Extract the [X, Y] coordinate from the center of the cell holding the provided text.  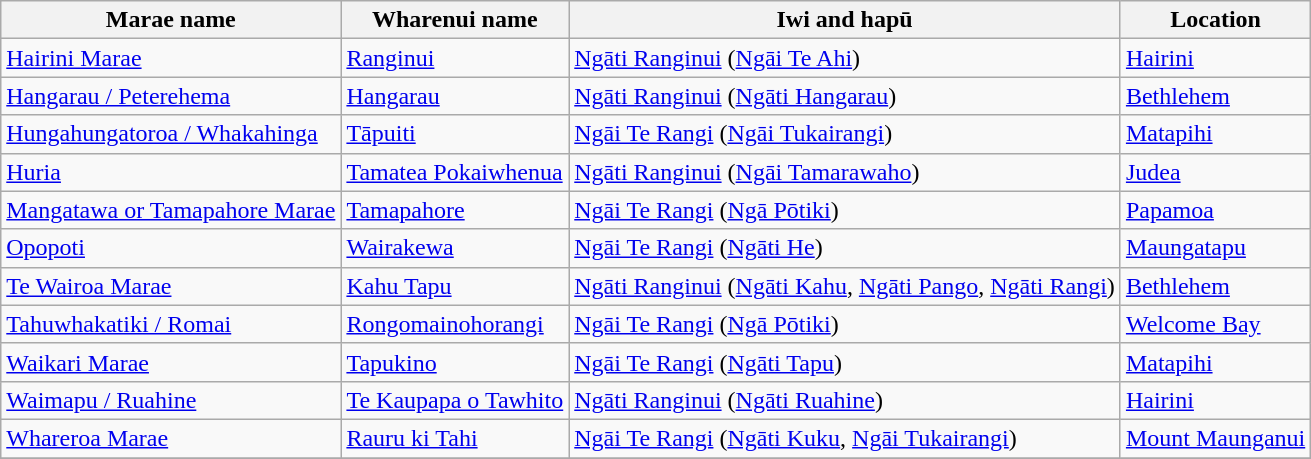
Tamapahore [455, 210]
Ngāi Te Rangi (Ngāti Tapu) [845, 362]
Waikari Marae [171, 362]
Rauru ki Tahi [455, 438]
Ngāti Ranginui (Ngāi Tamarawaho) [845, 172]
Mount Maunganui [1215, 438]
Ngāti Ranginui (Ngāi Te Ahi) [845, 58]
Tahuwhakatiki / Romai [171, 324]
Ngāti Ranginui (Ngāti Kahu, Ngāti Pango, Ngāti Rangi) [845, 286]
Papamoa [1215, 210]
Marae name [171, 20]
Hungahungatoroa / Whakahinga [171, 134]
Ranginui [455, 58]
Whareroa Marae [171, 438]
Tāpuiti [455, 134]
Hangarau / Peterehema [171, 96]
Ngāti Ranginui (Ngāti Hangarau) [845, 96]
Hangarau [455, 96]
Welcome Bay [1215, 324]
Wairakewa [455, 248]
Tamatea Pokaiwhenua [455, 172]
Te Wairoa Marae [171, 286]
Mangatawa or Tamapahore Marae [171, 210]
Tapukino [455, 362]
Huria [171, 172]
Ngāti Ranginui (Ngāti Ruahine) [845, 400]
Te Kaupapa o Tawhito [455, 400]
Location [1215, 20]
Ngāi Te Rangi (Ngāti Kuku, Ngāi Tukairangi) [845, 438]
Ngāi Te Rangi (Ngāi Tukairangi) [845, 134]
Kahu Tapu [455, 286]
Maungatapu [1215, 248]
Ngāi Te Rangi (Ngāti He) [845, 248]
Iwi and hapū [845, 20]
Opopoti [171, 248]
Wharenui name [455, 20]
Hairini Marae [171, 58]
Judea [1215, 172]
Rongomainohorangi [455, 324]
Waimapu / Ruahine [171, 400]
